Provide the [X, Y] coordinate of the cell's center where the given text is located.  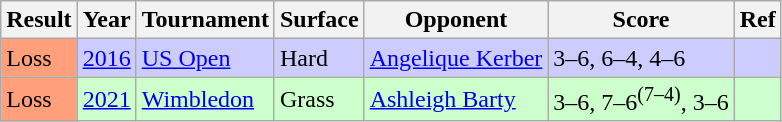
Ref [758, 20]
US Open [205, 58]
Wimbledon [205, 100]
Tournament [205, 20]
Result [39, 20]
Hard [319, 58]
2016 [106, 58]
Year [106, 20]
2021 [106, 100]
Grass [319, 100]
Score [641, 20]
Ashleigh Barty [456, 100]
Angelique Kerber [456, 58]
Surface [319, 20]
3–6, 7–6(7–4), 3–6 [641, 100]
3–6, 6–4, 4–6 [641, 58]
Opponent [456, 20]
